Find where the given text appears and provide that cell's center as (X, Y) coordinate. 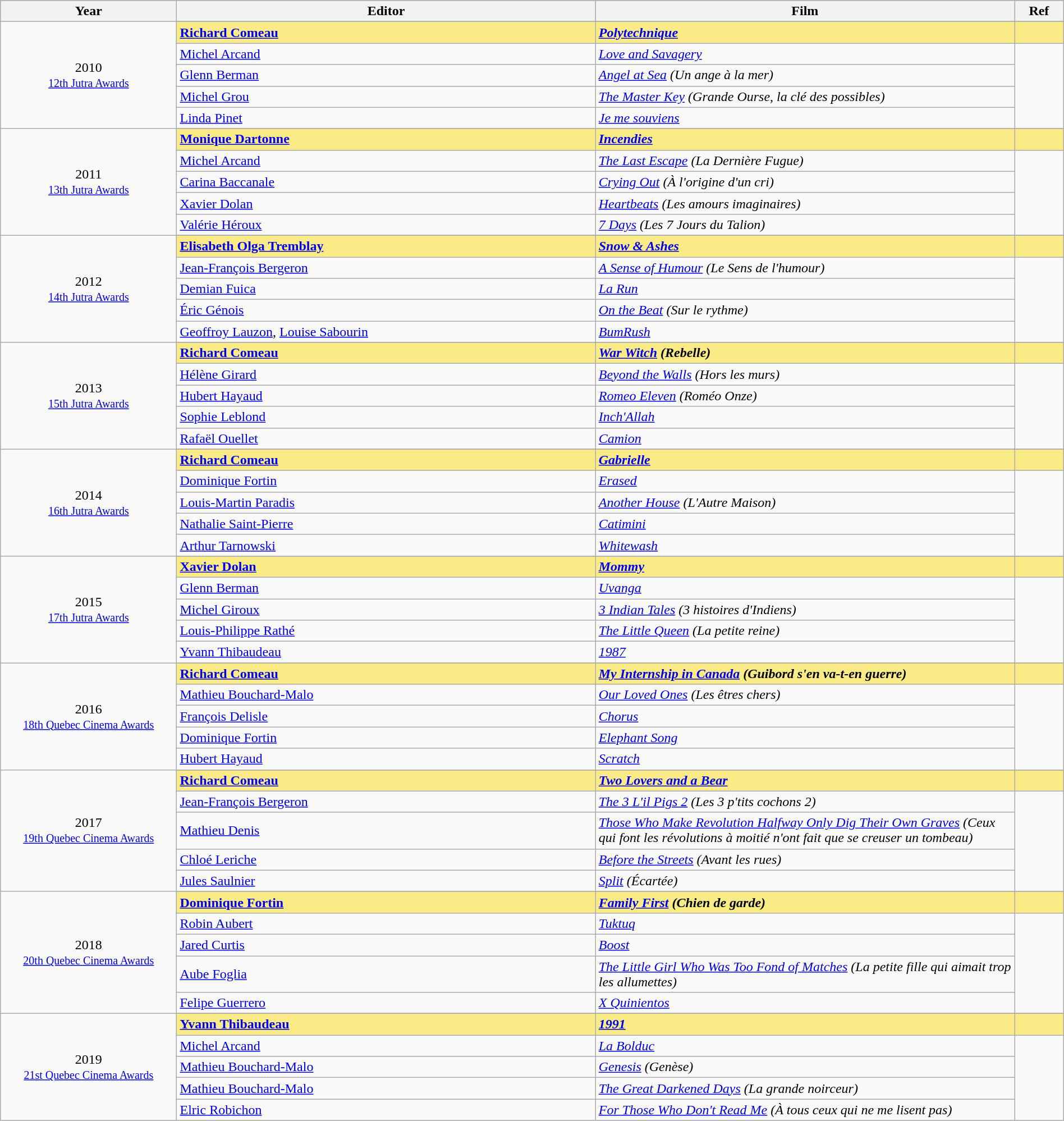
2016 18th Quebec Cinema Awards (89, 716)
Those Who Make Revolution Halfway Only Dig Their Own Graves (Ceux qui font les révolutions à moitié n'ont fait que se creuser un tombeau) (805, 831)
Snow & Ashes (805, 246)
Louis-Martin Paradis (386, 502)
2010 12th Jutra Awards (89, 75)
Heartbeats (Les amours imaginaires) (805, 203)
Michel Giroux (386, 609)
Monique Dartonne (386, 139)
Éric Génois (386, 310)
2011 13th Jutra Awards (89, 182)
Jared Curtis (386, 945)
BumRush (805, 332)
Crying Out (À l'origine d'un cri) (805, 182)
Rafaël Ouellet (386, 438)
Two Lovers and a Bear (805, 780)
Chorus (805, 716)
For Those Who Don't Read Me (À tous ceux qui ne me lisent pas) (805, 1110)
Arthur Tarnowski (386, 545)
Romeo Eleven (Roméo Onze) (805, 396)
Sophie Leblond (386, 417)
2019 21st Quebec Cinema Awards (89, 1067)
Felipe Guerrero (386, 1003)
Elephant Song (805, 738)
Geoffroy Lauzon, Louise Sabourin (386, 332)
Film (805, 11)
Michel Grou (386, 97)
2012 14th Jutra Awards (89, 289)
X Quinientos (805, 1003)
Catimini (805, 524)
Robin Aubert (386, 923)
Love and Savagery (805, 54)
Boost (805, 945)
Carina Baccanale (386, 182)
Nathalie Saint-Pierre (386, 524)
The Little Girl Who Was Too Fond of Matches (La petite fille qui aimait trop les allumettes) (805, 973)
2017 19th Quebec Cinema Awards (89, 831)
Jules Saulnier (386, 881)
Camion (805, 438)
La Run (805, 289)
The Little Queen (La petite reine) (805, 631)
Split (Écartée) (805, 881)
Another House (L'Autre Maison) (805, 502)
Demian Fuica (386, 289)
Beyond the Walls (Hors les murs) (805, 374)
Chloé Leriche (386, 859)
Valérie Héroux (386, 225)
Gabrielle (805, 460)
1987 (805, 652)
War Witch (Rebelle) (805, 353)
The Master Key (Grande Ourse, la clé des possibles) (805, 97)
Erased (805, 481)
Editor (386, 11)
7 Days (Les 7 Jours du Talion) (805, 225)
Whitewash (805, 545)
My Internship in Canada (Guibord s'en va-t-en guerre) (805, 674)
Polytechnique (805, 33)
Tuktuq (805, 923)
Linda Pinet (386, 118)
Ref (1039, 11)
Genesis (Genèse) (805, 1067)
Uvanga (805, 588)
3 Indian Tales (3 histoires d'Indiens) (805, 609)
2018 20th Quebec Cinema Awards (89, 952)
The Great Darkened Days (La grande noirceur) (805, 1088)
Elisabeth Olga Tremblay (386, 246)
Mommy (805, 566)
Incendies (805, 139)
A Sense of Humour (Le Sens de l'humour) (805, 268)
The 3 L'il Pigs 2 (Les 3 p'tits cochons 2) (805, 802)
François Delisle (386, 716)
Inch'Allah (805, 417)
Before the Streets (Avant les rues) (805, 859)
Aube Foglia (386, 973)
On the Beat (Sur le rythme) (805, 310)
Elric Robichon (386, 1110)
Louis-Philippe Rathé (386, 631)
2013 15th Jutra Awards (89, 396)
La Bolduc (805, 1046)
Je me souviens (805, 118)
Mathieu Denis (386, 831)
1991 (805, 1024)
2015 17th Jutra Awards (89, 609)
Scratch (805, 759)
Our Loved Ones (Les êtres chers) (805, 695)
Family First (Chien de garde) (805, 902)
Year (89, 11)
Angel at Sea (Un ange à la mer) (805, 75)
Hélène Girard (386, 374)
The Last Escape (La Dernière Fugue) (805, 161)
2014 16th Jutra Awards (89, 502)
